Identify which cell holds the provided text, then report its (x, y) central coordinate. 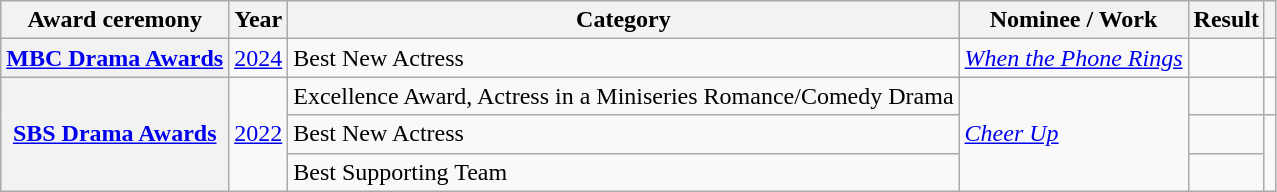
Category (624, 20)
Excellence Award, Actress in a Miniseries Romance/Comedy Drama (624, 96)
Nominee / Work (1074, 20)
Result (1226, 20)
When the Phone Rings (1074, 58)
MBC Drama Awards (115, 58)
Cheer Up (1074, 134)
2022 (258, 134)
SBS Drama Awards (115, 134)
Best Supporting Team (624, 172)
Award ceremony (115, 20)
2024 (258, 58)
Year (258, 20)
